From the cell containing the given text, extract its center point as [X, Y] coordinate. 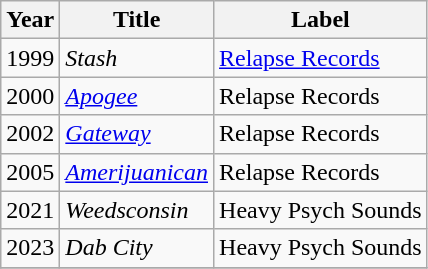
2021 [30, 210]
2005 [30, 172]
2000 [30, 96]
Gateway [137, 134]
2023 [30, 248]
1999 [30, 58]
Dab City [137, 248]
Year [30, 20]
Label [321, 20]
Stash [137, 58]
Weedsconsin [137, 210]
Amerijuanican [137, 172]
Title [137, 20]
Apogee [137, 96]
2002 [30, 134]
